Identify which cell holds the provided text, then report its (X, Y) central coordinate. 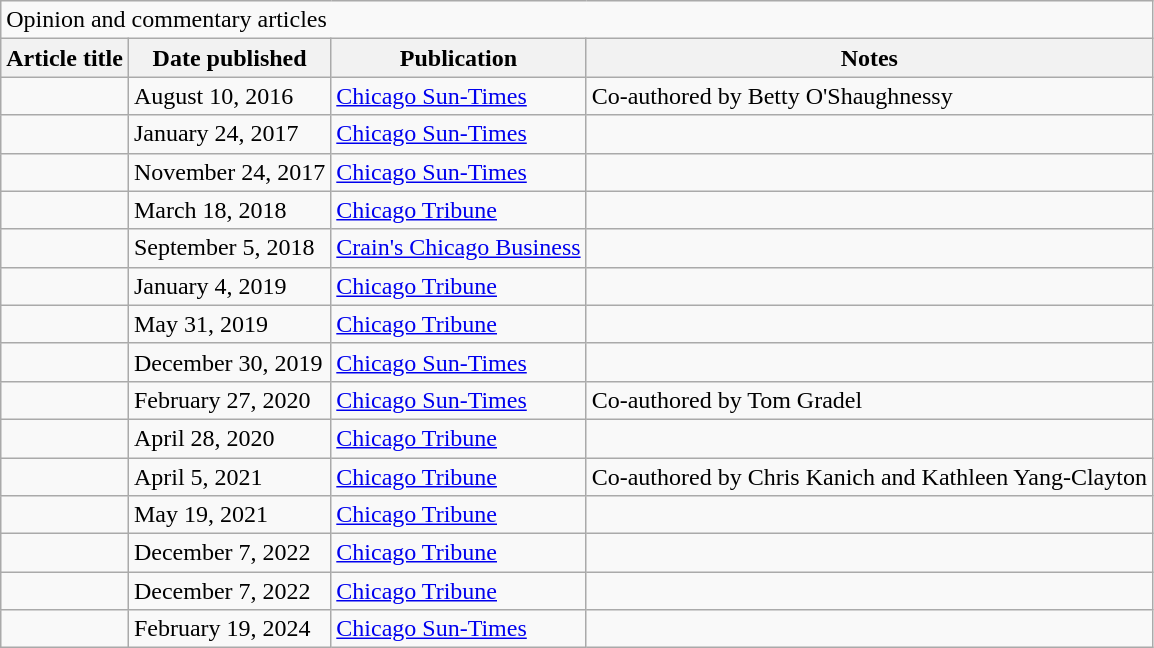
May 31, 2019 (229, 324)
February 27, 2020 (229, 400)
Co-authored by Tom Gradel (869, 400)
May 19, 2021 (229, 515)
Notes (869, 58)
Opinion and commentary articles (577, 20)
April 28, 2020 (229, 438)
September 5, 2018 (229, 248)
Co-authored by Chris Kanich and Kathleen Yang-Clayton (869, 477)
April 5, 2021 (229, 477)
Article title (65, 58)
November 24, 2017 (229, 172)
Co-authored by Betty O'Shaughnessy (869, 96)
Publication (458, 58)
Crain's Chicago Business (458, 248)
Date published (229, 58)
January 24, 2017 (229, 134)
March 18, 2018 (229, 210)
February 19, 2024 (229, 629)
December 30, 2019 (229, 362)
August 10, 2016 (229, 96)
January 4, 2019 (229, 286)
